Find where the given text appears and provide that cell's center as [X, Y] coordinate. 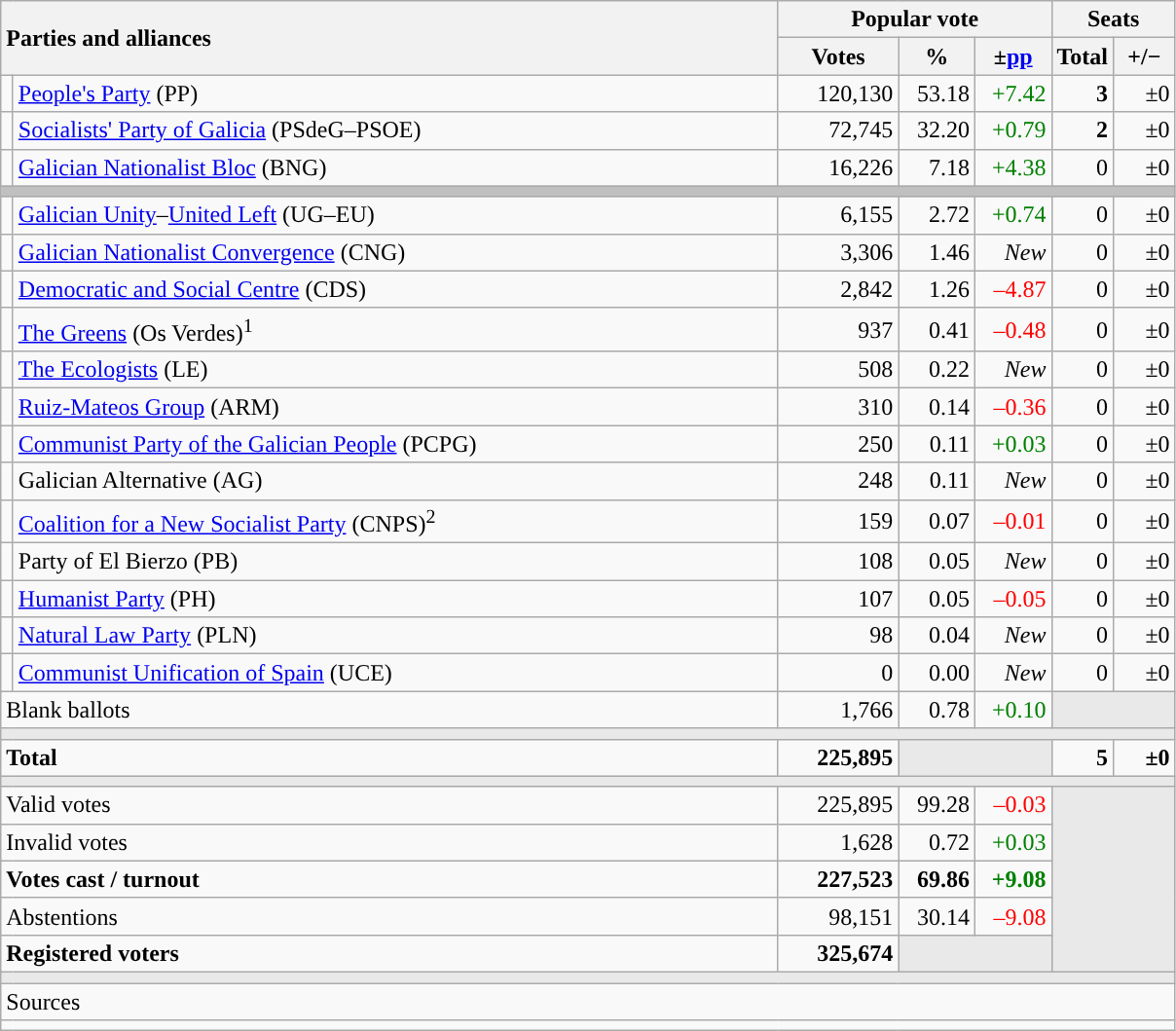
Galician Nationalist Convergence (CNG) [395, 252]
1.46 [937, 252]
0.22 [937, 370]
30.14 [937, 916]
±pp [1012, 56]
Votes [838, 56]
98,151 [838, 916]
2 [1083, 130]
Valid votes [389, 805]
248 [838, 481]
159 [838, 522]
Democratic and Social Centre (CDS) [395, 289]
Galician Nationalist Bloc (BNG) [395, 167]
Seats [1114, 19]
Coalition for a New Socialist Party (CNPS)2 [395, 522]
Blank ballots [389, 710]
+0.74 [1012, 215]
–4.87 [1012, 289]
Sources [588, 1002]
–0.48 [1012, 329]
3,306 [838, 252]
0.78 [937, 710]
310 [838, 407]
Parties and alliances [389, 38]
+7.42 [1012, 93]
227,523 [838, 879]
1.26 [937, 289]
+0.79 [1012, 130]
2.72 [937, 215]
32.20 [937, 130]
0.41 [937, 329]
People's Party (PP) [395, 93]
120,130 [838, 93]
6,155 [838, 215]
Natural Law Party (PLN) [395, 636]
–0.03 [1012, 805]
Registered voters [389, 953]
Votes cast / turnout [389, 879]
Party of El Bierzo (PB) [395, 562]
69.86 [937, 879]
% [937, 56]
508 [838, 370]
7.18 [937, 167]
2,842 [838, 289]
Galician Unity–United Left (UG–EU) [395, 215]
0.04 [937, 636]
–9.08 [1012, 916]
+0.10 [1012, 710]
3 [1083, 93]
Humanist Party (PH) [395, 599]
72,745 [838, 130]
Communist Party of the Galician People (PCPG) [395, 444]
Invalid votes [389, 842]
–0.01 [1012, 522]
Popular vote [915, 19]
The Ecologists (LE) [395, 370]
250 [838, 444]
937 [838, 329]
0.07 [937, 522]
1,628 [838, 842]
Ruiz-Mateos Group (ARM) [395, 407]
+9.08 [1012, 879]
–0.05 [1012, 599]
325,674 [838, 953]
99.28 [937, 805]
0.00 [937, 673]
0.14 [937, 407]
0.72 [937, 842]
1,766 [838, 710]
107 [838, 599]
16,226 [838, 167]
108 [838, 562]
53.18 [937, 93]
5 [1083, 757]
The Greens (Os Verdes)1 [395, 329]
+4.38 [1012, 167]
Abstentions [389, 916]
–0.36 [1012, 407]
Communist Unification of Spain (UCE) [395, 673]
Galician Alternative (AG) [395, 481]
Socialists' Party of Galicia (PSdeG–PSOE) [395, 130]
+/− [1145, 56]
98 [838, 636]
